Pinpoint the cell where the given text exists, returning its (X, Y) midpoint coordinate. 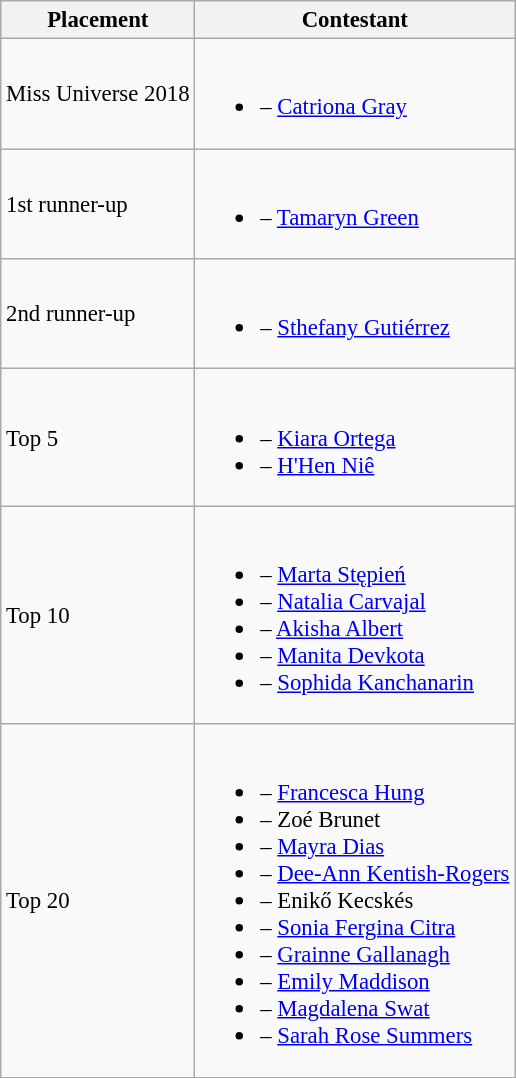
– Marta Stępień – Natalia Carvajal – Akisha Albert – Manita Devkota – Sophida Kanchanarin (355, 615)
Miss Universe 2018 (98, 94)
– Catriona Gray (355, 94)
Contestant (355, 20)
Top 5 (98, 438)
Top 10 (98, 615)
2nd runner-up (98, 314)
Top 20 (98, 900)
Placement (98, 20)
– Kiara Ortega – H'Hen Niê (355, 438)
– Tamaryn Green (355, 204)
1st runner-up (98, 204)
– Sthefany Gutiérrez (355, 314)
